Scan for the cell matching the given text and deliver its (x, y) coordinate at center. 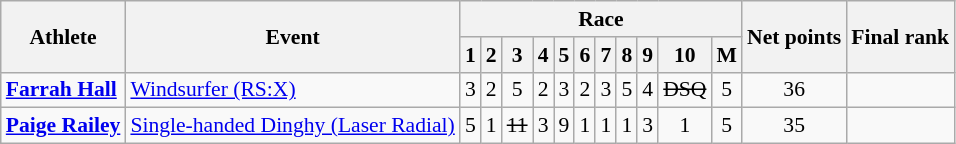
36 (794, 90)
Paige Railey (64, 126)
DSQ (684, 90)
Farrah Hall (64, 90)
Event (292, 36)
6 (584, 55)
11 (518, 126)
Athlete (64, 36)
Single-handed Dinghy (Laser Radial) (292, 126)
Windsurfer (RS:X) (292, 90)
10 (684, 55)
Race (601, 19)
35 (794, 126)
M (726, 55)
Final rank (900, 36)
Net points (794, 36)
7 (606, 55)
8 (626, 55)
